Pinpoint the cell where the given text exists, returning its [X, Y] midpoint coordinate. 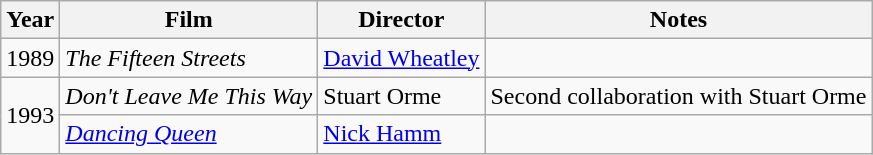
Notes [678, 20]
Director [402, 20]
David Wheatley [402, 58]
Film [189, 20]
The Fifteen Streets [189, 58]
Dancing Queen [189, 134]
Year [30, 20]
Second collaboration with Stuart Orme [678, 96]
Stuart Orme [402, 96]
Don't Leave Me This Way [189, 96]
Nick Hamm [402, 134]
1993 [30, 115]
1989 [30, 58]
